For the text-containing cell, return its midpoint in [x, y] coordinate format. 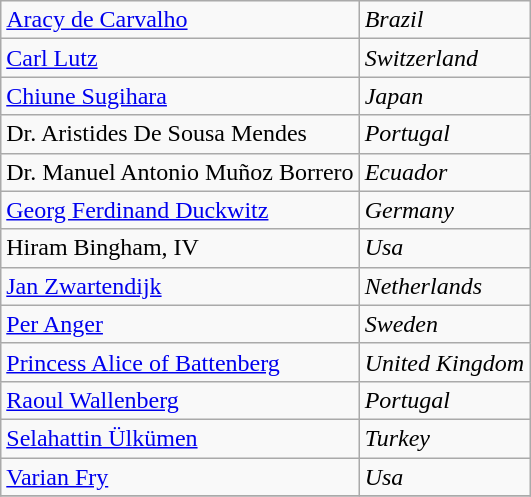
Princess Alice of Battenberg [180, 362]
Germany [444, 210]
Turkey [444, 438]
Per Anger [180, 324]
Ecuador [444, 172]
Dr. Manuel Antonio Muñoz Borrero [180, 172]
United Kingdom [444, 362]
Selahattin Ülkümen [180, 438]
Netherlands [444, 286]
Carl Lutz [180, 58]
Japan [444, 96]
Jan Zwartendijk [180, 286]
Brazil [444, 20]
Switzerland [444, 58]
Aracy de Carvalho [180, 20]
Hiram Bingham, IV [180, 248]
Raoul Wallenberg [180, 400]
Chiune Sugihara [180, 96]
Sweden [444, 324]
Georg Ferdinand Duckwitz [180, 210]
Varian Fry [180, 477]
Dr. Aristides De Sousa Mendes [180, 134]
